Extract the (X, Y) coordinate from the center of the cell holding the provided text.  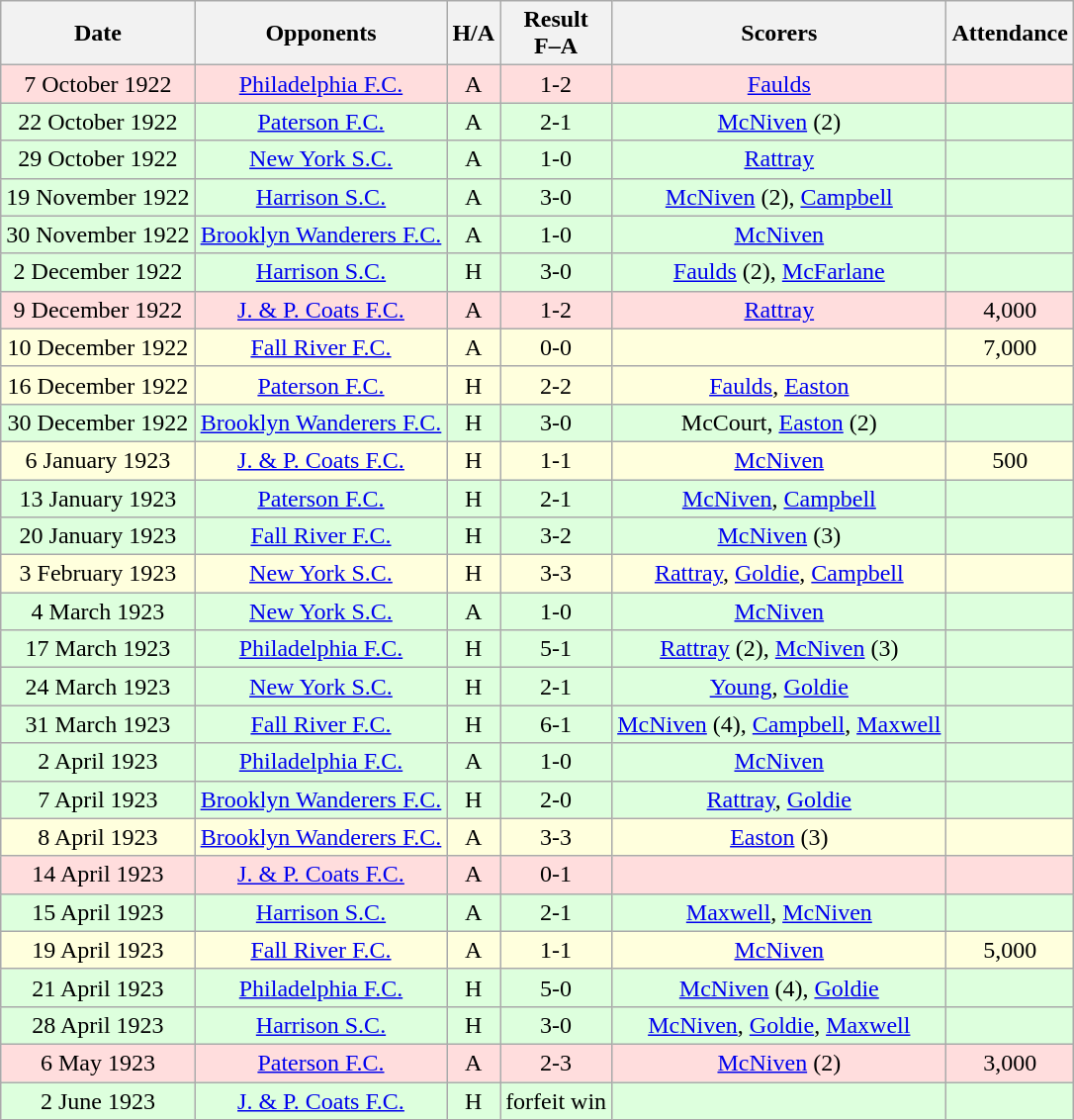
2 April 1923 (98, 762)
10 December 1922 (98, 347)
16 December 1922 (98, 385)
24 March 1923 (98, 687)
7 October 1922 (98, 84)
2-0 (556, 799)
22 October 1922 (98, 122)
forfeit win (556, 1101)
13 January 1923 (98, 498)
19 November 1922 (98, 197)
McNiven (4), Goldie (779, 987)
15 April 1923 (98, 912)
Date (98, 34)
Faulds, Easton (779, 385)
31 March 1923 (98, 724)
McNiven, Campbell (779, 498)
Attendance (1010, 34)
6-1 (556, 724)
30 November 1922 (98, 234)
0-1 (556, 875)
Scorers (779, 34)
19 April 1923 (98, 950)
2-3 (556, 1063)
McNiven (3) (779, 536)
4,000 (1010, 310)
Rattray (2), McNiven (3) (779, 649)
20 January 1923 (98, 536)
14 April 1923 (98, 875)
29 October 1922 (98, 159)
4 March 1923 (98, 611)
5,000 (1010, 950)
9 December 1922 (98, 310)
2 December 1922 (98, 272)
2 June 1923 (98, 1101)
3,000 (1010, 1063)
3-2 (556, 536)
3 February 1923 (98, 574)
8 April 1923 (98, 837)
McNiven (2), Campbell (779, 197)
Rattray, Goldie (779, 799)
5-0 (556, 987)
Young, Goldie (779, 687)
Rattray, Goldie, Campbell (779, 574)
Maxwell, McNiven (779, 912)
Faulds (779, 84)
McCourt, Easton (2) (779, 422)
5-1 (556, 649)
21 April 1923 (98, 987)
6 May 1923 (98, 1063)
Opponents (320, 34)
28 April 1923 (98, 1025)
ResultF–A (556, 34)
H/A (474, 34)
Easton (3) (779, 837)
Faulds (2), McFarlane (779, 272)
McNiven, Goldie, Maxwell (779, 1025)
17 March 1923 (98, 649)
6 January 1923 (98, 460)
2-2 (556, 385)
McNiven (4), Campbell, Maxwell (779, 724)
30 December 1922 (98, 422)
0-0 (556, 347)
7 April 1923 (98, 799)
7,000 (1010, 347)
500 (1010, 460)
